Determine the [x, y] coordinate at the center of the cell enclosing the given text.  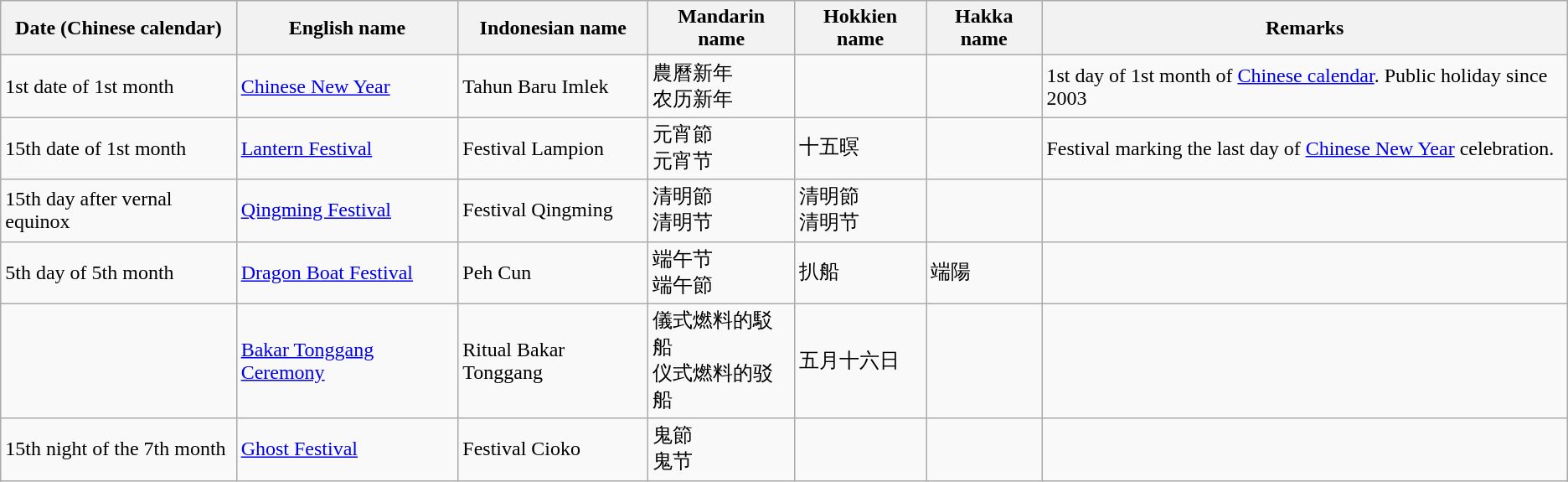
1st day of 1st month of Chinese calendar. Public holiday since 2003 [1305, 86]
1st date of 1st month [119, 86]
Hakka name [984, 29]
15th day after vernal equinox [119, 210]
Hokkien name [861, 29]
農曆新年农历新年 [722, 86]
5th day of 5th month [119, 272]
Bakar Tonggang Ceremony [347, 360]
15th date of 1st month [119, 148]
端陽 [984, 272]
15th night of the 7th month [119, 449]
Mandarin name [722, 29]
Peh Cun [553, 272]
Qingming Festival [347, 210]
元宵節元宵节 [722, 148]
十五暝 [861, 148]
Festival Cioko [553, 449]
端午节端午節 [722, 272]
五月十六日 [861, 360]
Festival Lampion [553, 148]
Indonesian name [553, 29]
Ritual Bakar Tonggang [553, 360]
鬼節鬼节 [722, 449]
Remarks [1305, 29]
English name [347, 29]
Date (Chinese calendar) [119, 29]
Lantern Festival [347, 148]
Chinese New Year [347, 86]
Tahun Baru Imlek [553, 86]
扒船 [861, 272]
Festival Qingming [553, 210]
Ghost Festival [347, 449]
儀式燃料的駁船仪式燃料的驳船 [722, 360]
Dragon Boat Festival [347, 272]
Festival marking the last day of Chinese New Year celebration. [1305, 148]
